Search for the cell housing the specified text and yield its (x, y) center coordinate. 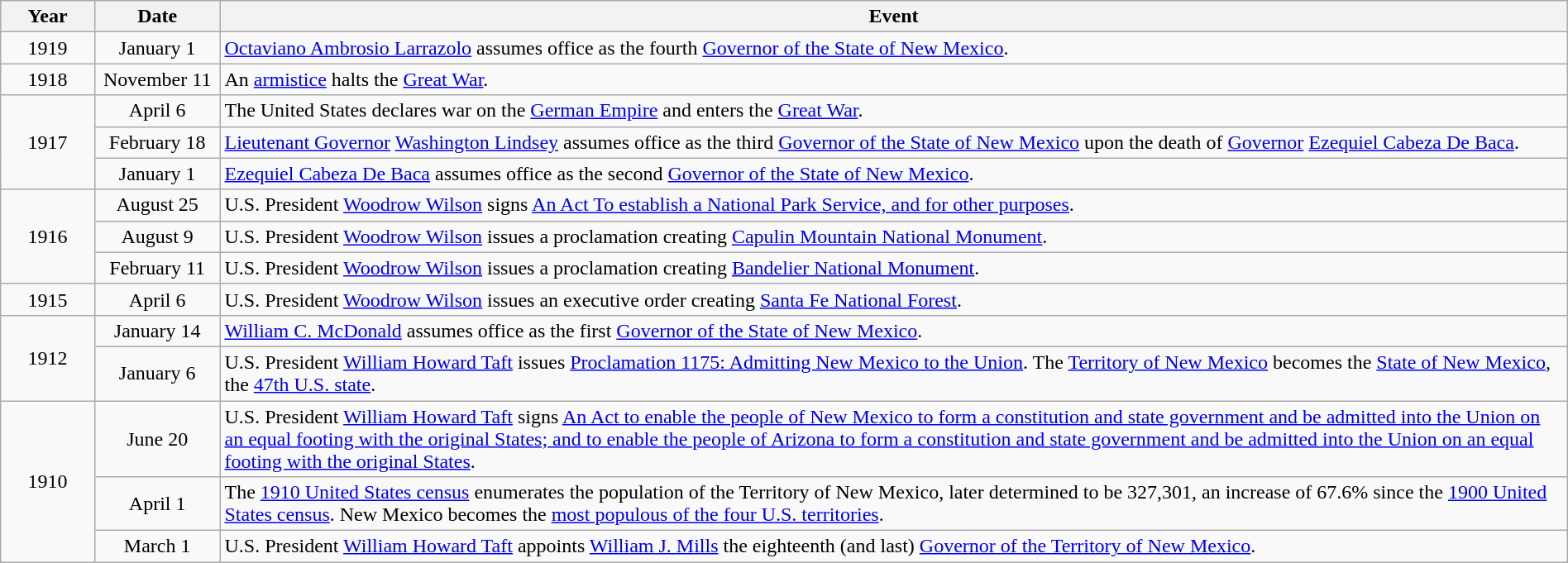
U.S. President William Howard Taft appoints William J. Mills the eighteenth (and last) Governor of the Territory of New Mexico. (893, 546)
U.S. President Woodrow Wilson signs An Act To establish a National Park Service, and for other purposes. (893, 205)
August 25 (157, 205)
January 14 (157, 331)
February 11 (157, 268)
February 18 (157, 142)
March 1 (157, 546)
U.S. President Woodrow Wilson issues an executive order creating Santa Fe National Forest. (893, 299)
1915 (48, 299)
1912 (48, 357)
1917 (48, 142)
1910 (48, 481)
U.S. President Woodrow Wilson issues a proclamation creating Capulin Mountain National Monument. (893, 236)
1918 (48, 79)
Event (893, 17)
Octaviano Ambrosio Larrazolo assumes office as the fourth Governor of the State of New Mexico. (893, 48)
William C. McDonald assumes office as the first Governor of the State of New Mexico. (893, 331)
1919 (48, 48)
June 20 (157, 438)
January 6 (157, 374)
An armistice halts the Great War. (893, 79)
April 1 (157, 504)
Year (48, 17)
Date (157, 17)
August 9 (157, 236)
Ezequiel Cabeza De Baca assumes office as the second Governor of the State of New Mexico. (893, 174)
November 11 (157, 79)
1916 (48, 236)
U.S. President Woodrow Wilson issues a proclamation creating Bandelier National Monument. (893, 268)
The United States declares war on the German Empire and enters the Great War. (893, 111)
